Output the [x, y] coordinate of the center of the cell containing the given text.  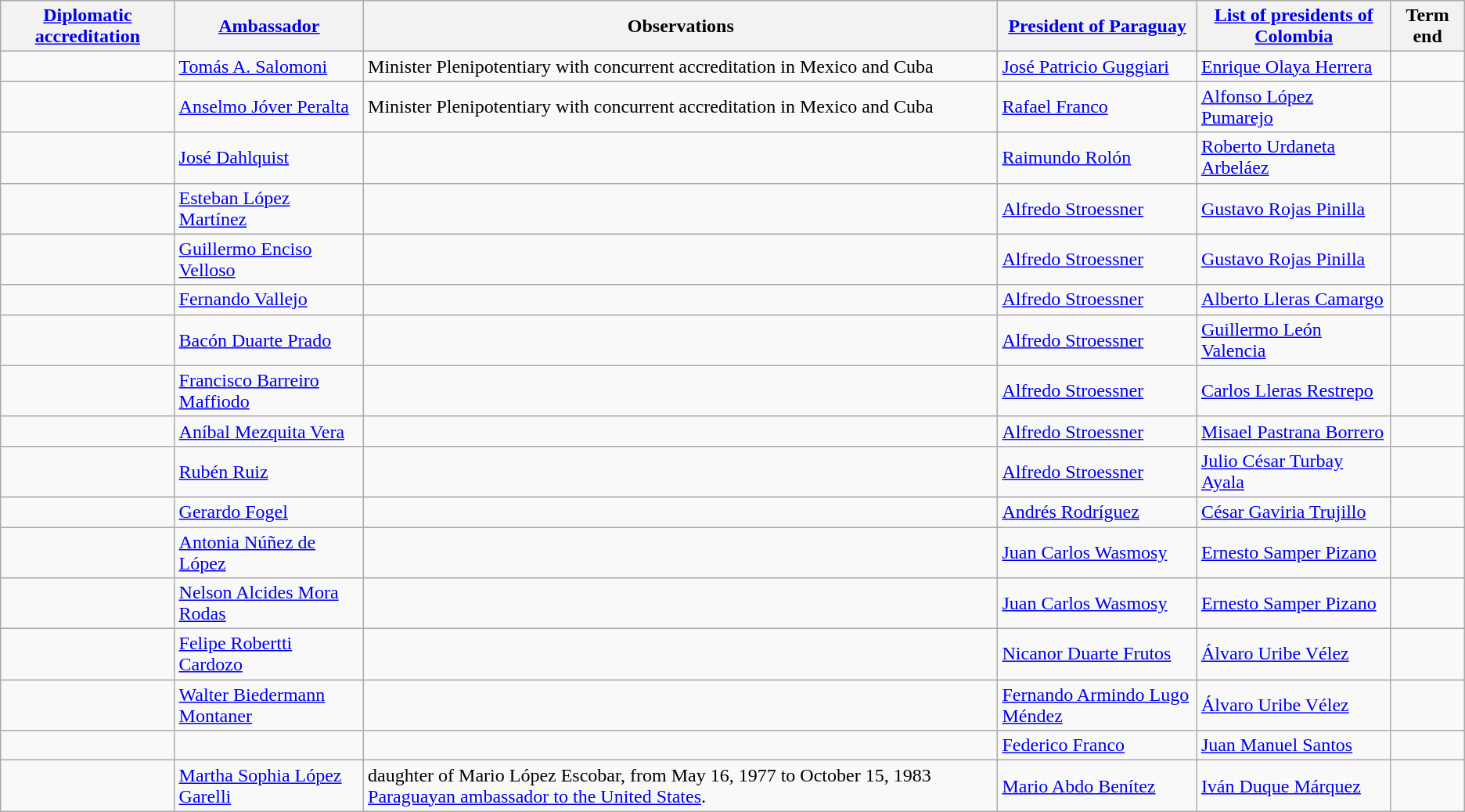
Francisco Barreiro Maffiodo [269, 391]
José Patricio Guggiari [1097, 66]
Tomás A. Salomoni [269, 66]
José Dahlquist [269, 158]
Aníbal Mezquita Vera [269, 431]
Nicanor Duarte Frutos [1097, 654]
Felipe Robertti Cardozo [269, 654]
Martha Sophia López Garelli [269, 785]
Gerardo Fogel [269, 512]
Alfonso López Pumarejo [1294, 106]
Bacón Duarte Prado [269, 340]
Federico Franco [1097, 746]
Rafael Franco [1097, 106]
Anselmo Jóver Peralta [269, 106]
List of presidents of Colombia [1294, 27]
Diplomatic accreditation [88, 27]
Juan Manuel Santos [1294, 746]
Iván Duque Márquez [1294, 785]
Esteban López Martínez [269, 208]
Raimundo Rolón [1097, 158]
Nelson Alcides Mora Rodas [269, 604]
Term end [1427, 27]
Enrique Olaya Herrera [1294, 66]
Antonia Núñez de López [269, 552]
Andrés Rodríguez [1097, 512]
Ambassador [269, 27]
Roberto Urdaneta Arbeláez [1294, 158]
daughter of Mario López Escobar, from May 16, 1977 to October 15, 1983 Paraguayan ambassador to the United States. [681, 785]
Guillermo Enciso Velloso [269, 260]
Carlos Lleras Restrepo [1294, 391]
Guillermo León Valencia [1294, 340]
President of Paraguay [1097, 27]
Observations [681, 27]
Fernando Vallejo [269, 300]
Mario Abdo Benítez [1097, 785]
Rubén Ruiz [269, 471]
Alberto Lleras Camargo [1294, 300]
Julio César Turbay Ayala [1294, 471]
César Gaviria Trujillo [1294, 512]
Fernando Armindo Lugo Méndez [1097, 706]
Misael Pastrana Borrero [1294, 431]
Walter Biedermann Montaner [269, 706]
